Return (x, y) of the center of cell containing provided text 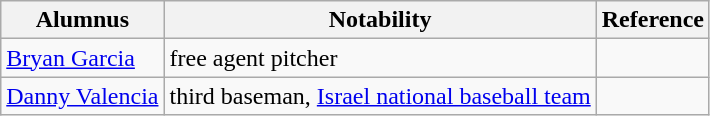
Notability (380, 20)
third baseman, Israel national baseball team (380, 96)
free agent pitcher (380, 58)
Danny Valencia (82, 96)
Bryan Garcia (82, 58)
Reference (652, 20)
Alumnus (82, 20)
